Extract the [X, Y] coordinate from the center of the cell holding the provided text.  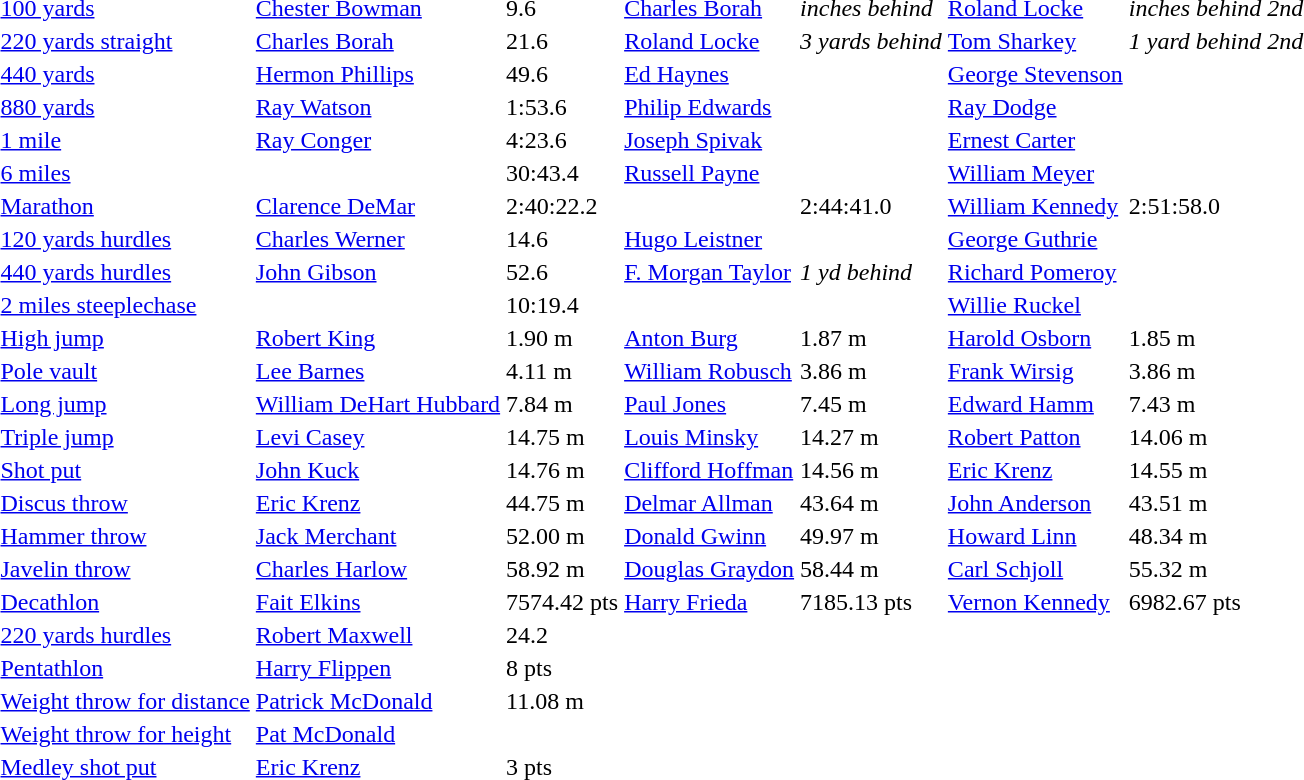
30:43.4 [562, 173]
Donald Gwinn [710, 536]
Clarence DeMar [378, 206]
Vernon Kennedy [1035, 602]
Charles Harlow [378, 569]
1.90 m [562, 338]
7.84 m [562, 404]
14.56 m [872, 470]
Philip Edwards [710, 107]
Harry Flippen [378, 668]
Hermon Phillips [378, 74]
Douglas Graydon [710, 569]
14.27 m [872, 437]
7.45 m [872, 404]
Jack Merchant [378, 536]
14.75 m [562, 437]
24.2 [562, 635]
Delmar Allman [710, 503]
William Robusch [710, 371]
4.11 m [562, 371]
Howard Linn [1035, 536]
7574.42 pts [562, 602]
58.92 m [562, 569]
Joseph Spivak [710, 140]
Patrick McDonald [378, 701]
14.76 m [562, 470]
10:19.4 [562, 305]
4:23.6 [562, 140]
Lee Barnes [378, 371]
William Meyer [1035, 173]
George Guthrie [1035, 239]
Anton Burg [710, 338]
Ray Watson [378, 107]
21.6 [562, 41]
Frank Wirsig [1035, 371]
John Gibson [378, 272]
Robert Patton [1035, 437]
Russell Payne [710, 173]
Harold Osborn [1035, 338]
44.75 m [562, 503]
Levi Casey [378, 437]
Willie Ruckel [1035, 305]
2:40:22.2 [562, 206]
1 yd behind [872, 272]
43.64 m [872, 503]
Tom Sharkey [1035, 41]
8 pts [562, 668]
2:44:41.0 [872, 206]
William DeHart Hubbard [378, 404]
Richard Pomeroy [1035, 272]
1.87 m [872, 338]
Robert King [378, 338]
Louis Minsky [710, 437]
Harry Frieda [710, 602]
Ray Conger [378, 140]
3.86 m [872, 371]
Hugo Leistner [710, 239]
Fait Elkins [378, 602]
14.6 [562, 239]
Ed Haynes [710, 74]
Robert Maxwell [378, 635]
7185.13 pts [872, 602]
52.6 [562, 272]
John Kuck [378, 470]
1:53.6 [562, 107]
Ernest Carter [1035, 140]
Charles Werner [378, 239]
Clifford Hoffman [710, 470]
Edward Hamm [1035, 404]
49.6 [562, 74]
Charles Borah [378, 41]
Carl Schjoll [1035, 569]
George Stevenson [1035, 74]
52.00 m [562, 536]
Paul Jones [710, 404]
Ray Dodge [1035, 107]
3 yards behind [872, 41]
F. Morgan Taylor [710, 272]
John Anderson [1035, 503]
11.08 m [562, 701]
Roland Locke [710, 41]
49.97 m [872, 536]
William Kennedy [1035, 206]
58.44 m [872, 569]
Pat McDonald [378, 734]
